Detect which cell encompasses the target text, then output its [X, Y] center coordinate. 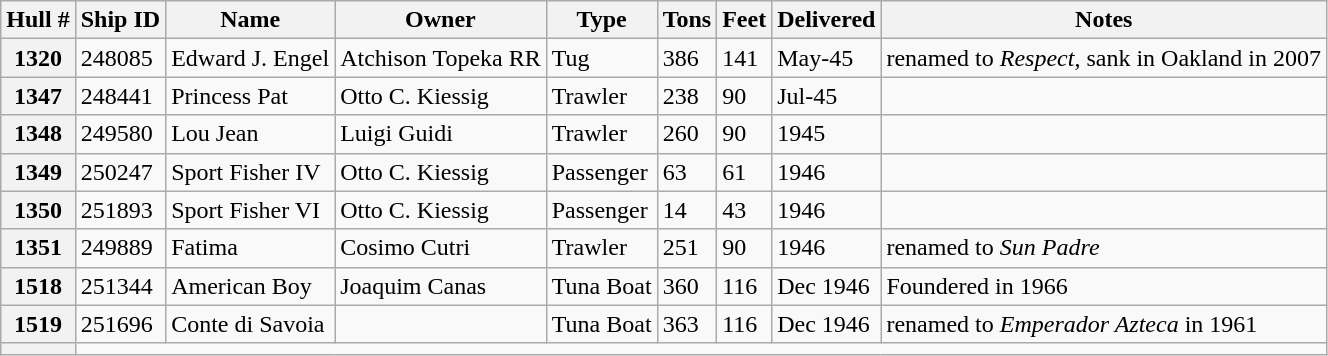
249889 [120, 248]
260 [687, 134]
Hull # [38, 20]
251 [687, 248]
Type [602, 20]
Sport Fisher VI [250, 210]
1347 [38, 96]
May-45 [826, 58]
Name [250, 20]
Lou Jean [250, 134]
386 [687, 58]
248085 [120, 58]
Jul-45 [826, 96]
Tug [602, 58]
141 [744, 58]
363 [687, 324]
Atchison Topeka RR [441, 58]
63 [687, 172]
Conte di Savoia [250, 324]
250247 [120, 172]
renamed to Respect, sank in Oakland in 2007 [1104, 58]
Ship ID [120, 20]
1351 [38, 248]
238 [687, 96]
Tons [687, 20]
61 [744, 172]
1518 [38, 286]
Edward J. Engel [250, 58]
1519 [38, 324]
American Boy [250, 286]
Joaquim Canas [441, 286]
renamed to Sun Padre [1104, 248]
Luigi Guidi [441, 134]
251696 [120, 324]
Fatima [250, 248]
249580 [120, 134]
Delivered [826, 20]
360 [687, 286]
1320 [38, 58]
251344 [120, 286]
14 [687, 210]
Owner [441, 20]
Cosimo Cutri [441, 248]
Princess Pat [250, 96]
Feet [744, 20]
1350 [38, 210]
43 [744, 210]
1349 [38, 172]
1945 [826, 134]
Foundered in 1966 [1104, 286]
renamed to Emperador Azteca in 1961 [1104, 324]
251893 [120, 210]
Sport Fisher IV [250, 172]
1348 [38, 134]
Notes [1104, 20]
248441 [120, 96]
